Provide the (x, y) coordinate of the cell's center where the given text is located.  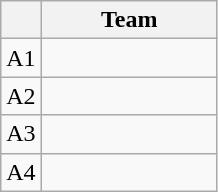
A4 (21, 172)
A2 (21, 96)
A1 (21, 58)
A3 (21, 134)
Team (129, 20)
